From the cell containing the given text, extract its center point as [x, y] coordinate. 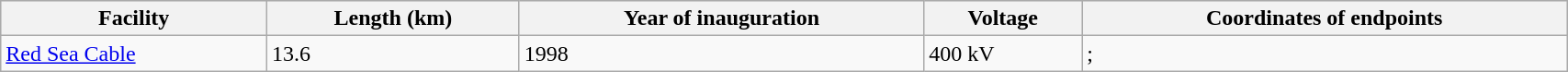
1998 [721, 54]
Voltage [1003, 18]
Year of inauguration [721, 18]
Coordinates of endpoints [1325, 18]
; [1325, 54]
Facility [134, 18]
Red Sea Cable [134, 54]
400 kV [1003, 54]
13.6 [393, 54]
Length (km) [393, 18]
